Detect which cell encompasses the target text, then output its [x, y] center coordinate. 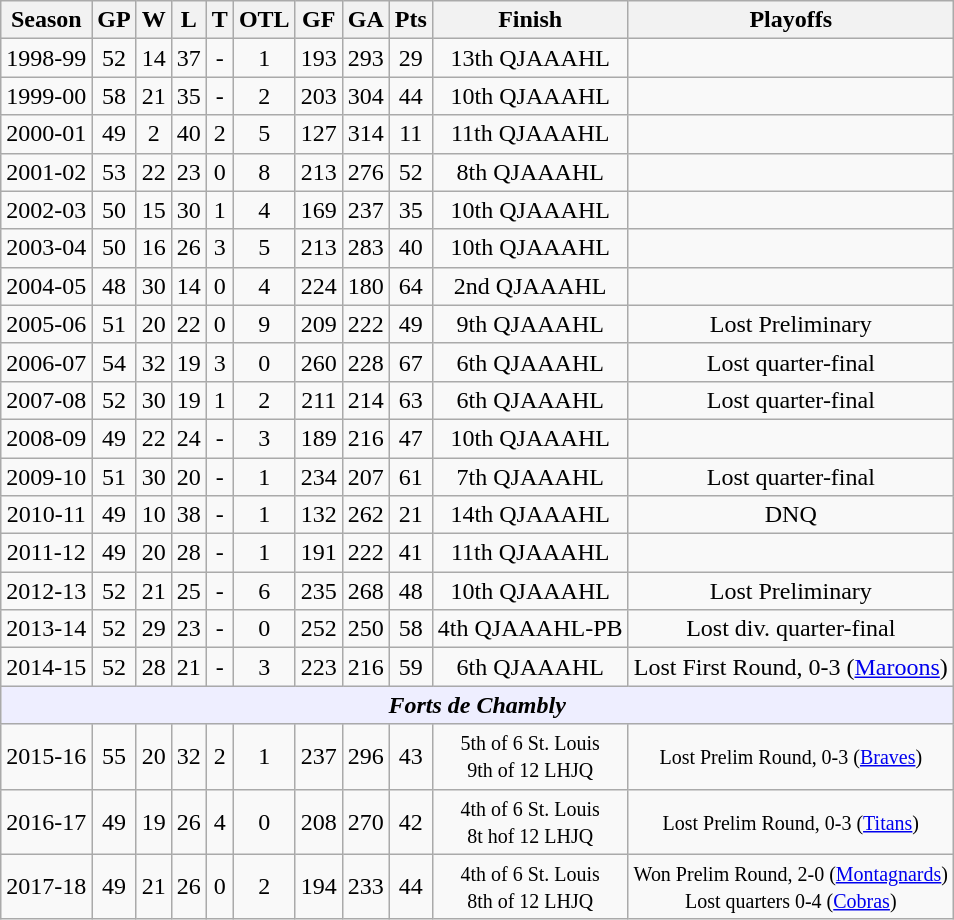
235 [318, 591]
DNQ [790, 515]
2000-01 [46, 134]
Lost Prelim Round, 0-3 (Titans) [790, 822]
260 [318, 362]
38 [188, 515]
169 [318, 210]
304 [366, 96]
2017-18 [46, 886]
293 [366, 58]
8 [264, 172]
214 [366, 400]
61 [410, 477]
10 [154, 515]
53 [114, 172]
GA [366, 20]
OTL [264, 20]
43 [410, 756]
GF [318, 20]
16 [154, 248]
Finish [530, 20]
T [220, 20]
194 [318, 886]
2016-17 [46, 822]
180 [366, 286]
1998-99 [46, 58]
132 [318, 515]
268 [366, 591]
250 [366, 629]
6 [264, 591]
224 [318, 286]
8th QJAAAHL [530, 172]
Pts [410, 20]
2009-10 [46, 477]
127 [318, 134]
Playoffs [790, 20]
Season [46, 20]
Lost First Round, 0-3 (Maroons) [790, 667]
63 [410, 400]
2012-13 [46, 591]
15 [154, 210]
2008-09 [46, 438]
2015-16 [46, 756]
42 [410, 822]
223 [318, 667]
9 [264, 324]
7th QJAAAHL [530, 477]
189 [318, 438]
55 [114, 756]
296 [366, 756]
2nd QJAAAHL [530, 286]
314 [366, 134]
GP [114, 20]
276 [366, 172]
211 [318, 400]
L [188, 20]
234 [318, 477]
191 [318, 553]
262 [366, 515]
252 [318, 629]
Won Prelim Round, 2-0 (Montagnards)Lost quarters 0-4 (Cobras) [790, 886]
208 [318, 822]
283 [366, 248]
4th of 6 St. Louis8t hof 12 LHJQ [530, 822]
1999-00 [46, 96]
193 [318, 58]
203 [318, 96]
67 [410, 362]
5th of 6 St. Louis9th of 12 LHJQ [530, 756]
Lost div. quarter-final [790, 629]
59 [410, 667]
2014-15 [46, 667]
2011-12 [46, 553]
9th QJAAAHL [530, 324]
11 [410, 134]
2007-08 [46, 400]
14th QJAAAHL [530, 515]
4th QJAAAHL-PB [530, 629]
W [154, 20]
2003-04 [46, 248]
2006-07 [46, 362]
25 [188, 591]
Forts de Chambly [478, 705]
2002-03 [46, 210]
13th QJAAAHL [530, 58]
41 [410, 553]
209 [318, 324]
24 [188, 438]
2004-05 [46, 286]
2005-06 [46, 324]
2001-02 [46, 172]
37 [188, 58]
47 [410, 438]
4th of 6 St. Louis8th of 12 LHJQ [530, 886]
2010-11 [46, 515]
233 [366, 886]
Lost Prelim Round, 0-3 (Braves) [790, 756]
270 [366, 822]
64 [410, 286]
54 [114, 362]
2013-14 [46, 629]
228 [366, 362]
207 [366, 477]
